Detect which cell encompasses the target text, then output its [X, Y] center coordinate. 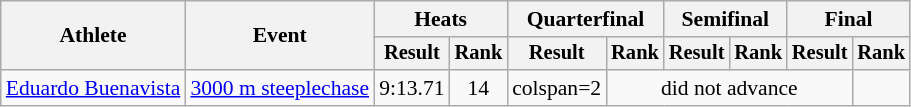
Athlete [94, 36]
Quarterfinal [586, 19]
9:13.71 [412, 88]
14 [479, 88]
Eduardo Buenavista [94, 88]
colspan=2 [556, 88]
Event [280, 36]
Final [848, 19]
did not advance [729, 88]
3000 m steeplechase [280, 88]
Semifinal [726, 19]
Heats [440, 19]
